Extract the (x, y) coordinate from the center of the cell holding the provided text.  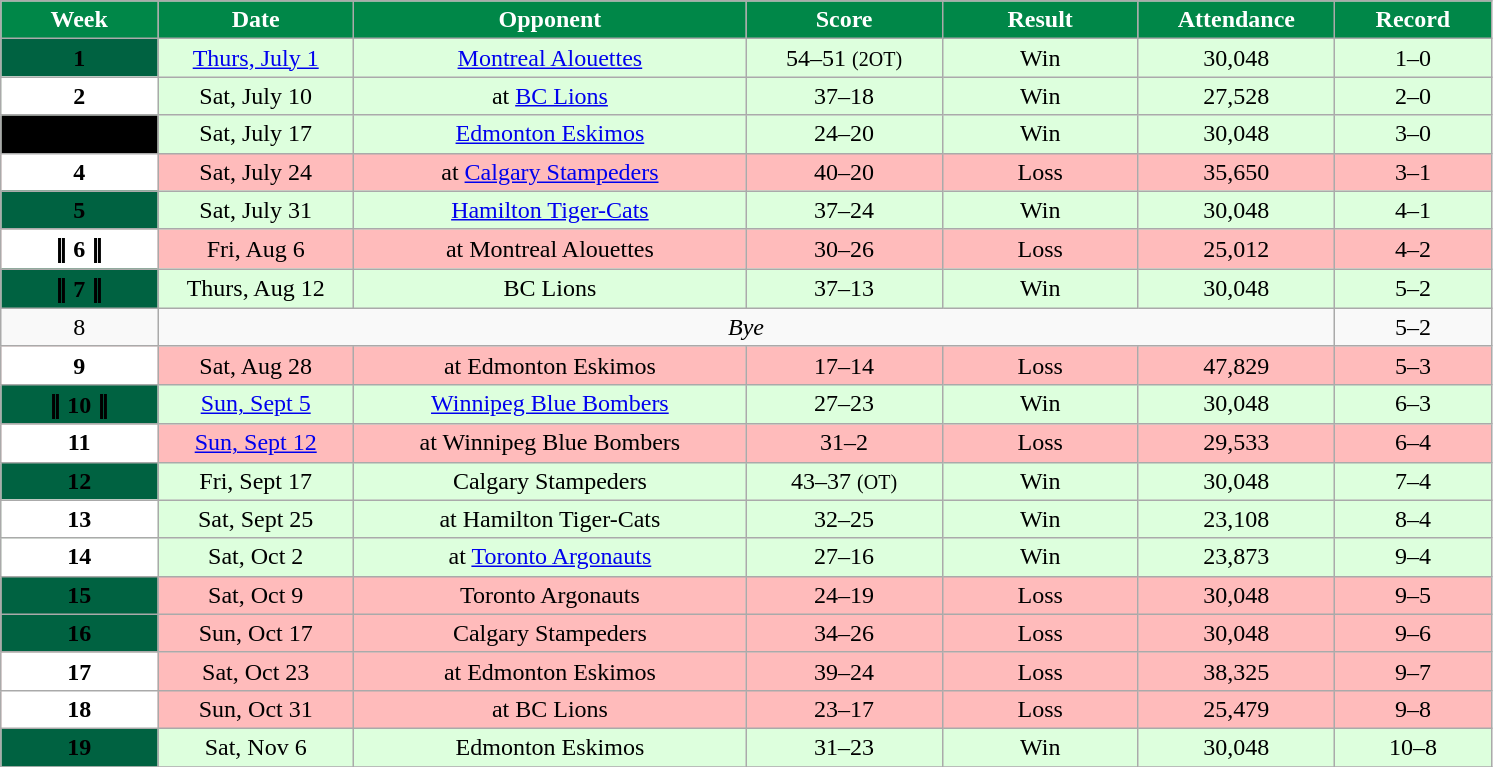
14 (80, 557)
15 (80, 595)
24–20 (844, 134)
‖ 7 ‖ (80, 289)
13 (80, 519)
Sun, Sept 12 (256, 443)
‖ 10 ‖ (80, 404)
Score (844, 20)
Montreal Alouettes (550, 58)
4 (80, 172)
35,650 (1236, 172)
Fri, Sept 17 (256, 481)
Fri, Aug 6 (256, 249)
27–16 (844, 557)
17 (80, 671)
30–26 (844, 249)
at Hamilton Tiger-Cats (550, 519)
5–3 (1412, 365)
16 (80, 633)
3 (80, 134)
9 (80, 365)
47,829 (1236, 365)
Date (256, 20)
9–7 (1412, 671)
Sun, Sept 5 (256, 404)
2–0 (1412, 96)
23,873 (1236, 557)
Sat, Oct 9 (256, 595)
37–24 (844, 210)
Record (1412, 20)
7–4 (1412, 481)
at Toronto Argonauts (550, 557)
1–0 (1412, 58)
at Montreal Alouettes (550, 249)
Attendance (1236, 20)
Thurs, Aug 12 (256, 289)
Winnipeg Blue Bombers (550, 404)
Sun, Oct 31 (256, 709)
11 (80, 443)
38,325 (1236, 671)
Week (80, 20)
5 (80, 210)
27–23 (844, 404)
Hamilton Tiger-Cats (550, 210)
25,012 (1236, 249)
Sat, July 24 (256, 172)
4–2 (1412, 249)
39–24 (844, 671)
Sat, Aug 28 (256, 365)
Sat, July 10 (256, 96)
31–2 (844, 443)
at Winnipeg Blue Bombers (550, 443)
Sat, July 17 (256, 134)
Sat, Sept 25 (256, 519)
6–3 (1412, 404)
Sat, Oct 2 (256, 557)
23,108 (1236, 519)
Result (1040, 20)
6–4 (1412, 443)
29,533 (1236, 443)
3–1 (1412, 172)
at Calgary Stampeders (550, 172)
Thurs, July 1 (256, 58)
Sat, July 31 (256, 210)
1 (80, 58)
18 (80, 709)
31–23 (844, 747)
32–25 (844, 519)
17–14 (844, 365)
Sat, Nov 6 (256, 747)
Toronto Argonauts (550, 595)
BC Lions (550, 289)
34–26 (844, 633)
10–8 (1412, 747)
19 (80, 747)
8–4 (1412, 519)
25,479 (1236, 709)
Opponent (550, 20)
27,528 (1236, 96)
43–37 (OT) (844, 481)
9–4 (1412, 557)
8 (80, 327)
24–19 (844, 595)
23–17 (844, 709)
Sun, Oct 17 (256, 633)
3–0 (1412, 134)
Sat, Oct 23 (256, 671)
2 (80, 96)
37–18 (844, 96)
54–51 (2OT) (844, 58)
12 (80, 481)
9–8 (1412, 709)
4–1 (1412, 210)
40–20 (844, 172)
9–5 (1412, 595)
‖ 6 ‖ (80, 249)
9–6 (1412, 633)
Bye (746, 327)
37–13 (844, 289)
